Return the (x, y) coordinate for the center point of the cell that contains the specified text.  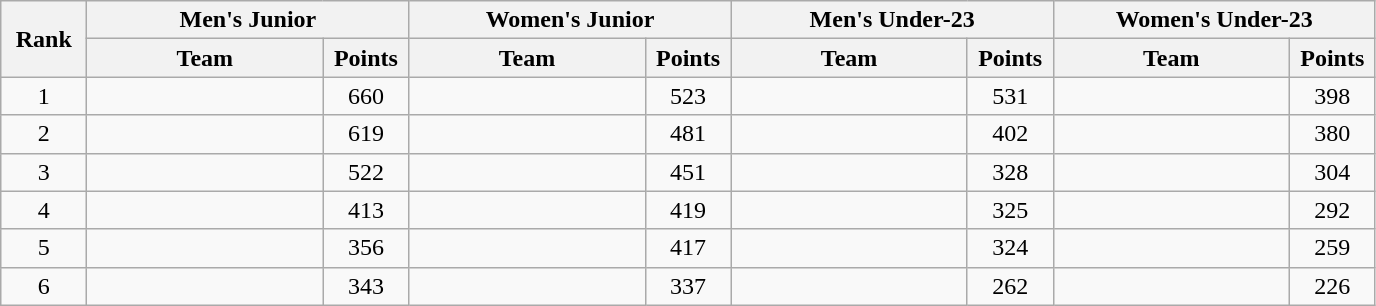
660 (366, 96)
4 (44, 210)
3 (44, 172)
Rank (44, 39)
292 (1332, 210)
Women's Junior (570, 20)
5 (44, 248)
356 (366, 248)
226 (1332, 286)
Men's Junior (248, 20)
398 (1332, 96)
324 (1010, 248)
259 (1332, 248)
Women's Under-23 (1214, 20)
523 (688, 96)
531 (1010, 96)
328 (1010, 172)
2 (44, 134)
402 (1010, 134)
262 (1010, 286)
451 (688, 172)
417 (688, 248)
619 (366, 134)
304 (1332, 172)
413 (366, 210)
325 (1010, 210)
522 (366, 172)
419 (688, 210)
343 (366, 286)
380 (1332, 134)
Men's Under-23 (892, 20)
481 (688, 134)
1 (44, 96)
6 (44, 286)
337 (688, 286)
